Determine the (X, Y) coordinate at the center of the cell enclosing the given text.  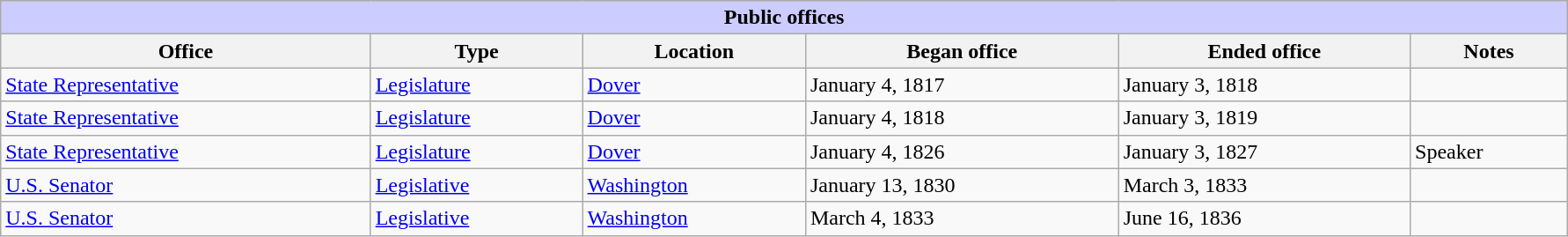
January 3, 1819 (1264, 118)
March 3, 1833 (1264, 185)
January 4, 1818 (962, 118)
January 3, 1827 (1264, 152)
Location (693, 51)
January 3, 1818 (1264, 85)
Type (477, 51)
Office (186, 51)
March 4, 1833 (962, 218)
Notes (1489, 51)
January 4, 1817 (962, 85)
January 13, 1830 (962, 185)
Began office (962, 51)
Public offices (785, 18)
Ended office (1264, 51)
Speaker (1489, 152)
January 4, 1826 (962, 152)
June 16, 1836 (1264, 218)
